Capture the cell that displays the provided text and extract its (x, y) central coordinate. 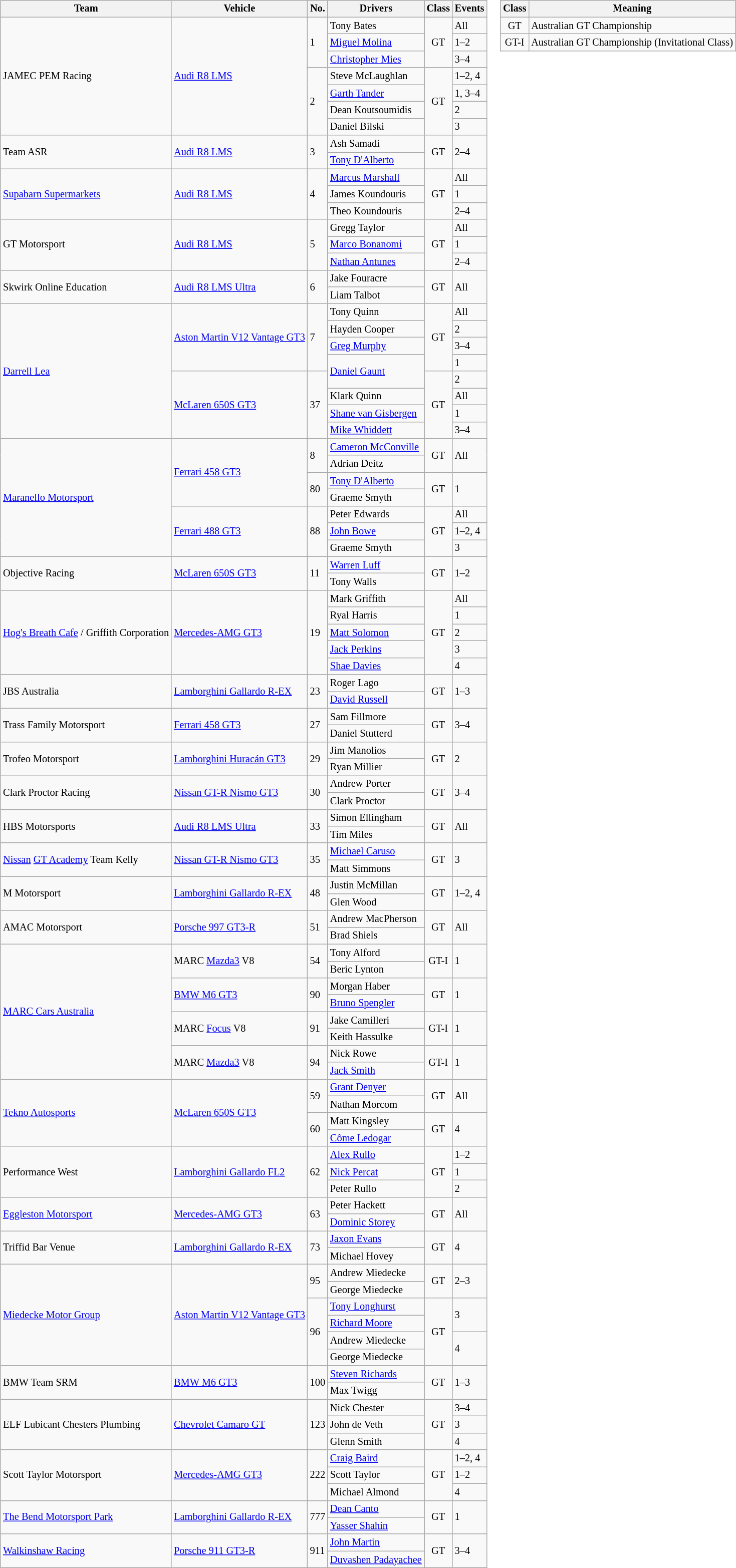
Greg Murphy (376, 346)
Steve McLaughlan (376, 76)
27 (318, 725)
HBS Motorsports (86, 826)
Glen Wood (376, 902)
Meaning (632, 9)
222 (318, 1475)
Peter Rullo (376, 1189)
John Bowe (376, 531)
Dean Canto (376, 1509)
MARC Cars Australia (86, 1012)
Tony Quinn (376, 312)
M Motorsport (86, 893)
Beric Lynton (376, 970)
Matt Simmons (376, 868)
Michael Caruso (376, 851)
Michael Almond (376, 1492)
88 (318, 531)
JAMEC PEM Racing (86, 76)
Marco Bonanomi (376, 245)
Scott Taylor (376, 1475)
62 (318, 1172)
Matt Solomon (376, 633)
Team (86, 9)
73 (318, 1248)
Mike Whiddett (376, 430)
GT Motorsport (86, 244)
Tim Miles (376, 835)
5 (318, 244)
Vehicle (239, 9)
John Martin (376, 1542)
Glenn Smith (376, 1441)
Cameron McConville (376, 447)
Clark Proctor Racing (86, 792)
Tony Longhurst (376, 1307)
Australian GT Championship (632, 26)
48 (318, 893)
Porsche 911 GT3-R (239, 1550)
63 (318, 1214)
Tony Bates (376, 26)
59 (318, 1096)
Max Twigg (376, 1391)
123 (318, 1424)
19 (318, 633)
Trass Family Motorsport (86, 725)
91 (318, 1029)
Lamborghini Huracán GT3 (239, 759)
Nick Chester (376, 1408)
Daniel Bilski (376, 127)
29 (318, 759)
Côme Ledogar (376, 1138)
Ryan Millier (376, 767)
Jack Smith (376, 1071)
7 (318, 338)
Tony Alford (376, 953)
ELF Lubicant Chesters Plumbing (86, 1424)
Lamborghini Gallardo FL2 (239, 1172)
Performance West (86, 1172)
Jack Perkins (376, 650)
Nathan Antunes (376, 261)
Maranello Motorsport (86, 498)
95 (318, 1281)
Matt Kingsley (376, 1121)
Drivers (376, 9)
Garth Tander (376, 93)
Yasser Shahin (376, 1526)
Warren Luff (376, 565)
Peter Edwards (376, 514)
Jim Manolios (376, 751)
Theo Koundouris (376, 211)
BMW Team SRM (86, 1382)
90 (318, 995)
Porsche 997 GT3-R (239, 927)
Darrell Lea (86, 371)
Miguel Molina (376, 43)
60 (318, 1130)
Tony Walls (376, 582)
54 (318, 961)
Walkinshaw Racing (86, 1550)
Clark Proctor (376, 801)
911 (318, 1550)
Hayden Cooper (376, 329)
Tekno Autosports (86, 1113)
Nick Percat (376, 1172)
Ash Samadi (376, 144)
37 (318, 405)
Michael Hovey (376, 1256)
David Russell (376, 700)
The Bend Motorsport Park (86, 1517)
Simon Ellingham (376, 818)
Jake Fouracre (376, 278)
80 (318, 489)
Daniel Gaunt (376, 371)
Chevrolet Camaro GT (239, 1424)
Ryal Harris (376, 615)
Australian GT Championship (Invitational Class) (632, 43)
Steven Richards (376, 1374)
Objective Racing (86, 573)
6 (318, 286)
Miedecke Motor Group (86, 1315)
Marcus Marshall (376, 177)
Jake Camilleri (376, 1020)
Trofeo Motorsport (86, 759)
Hog's Breath Cafe / Griffith Corporation (86, 633)
Adrian Deitz (376, 464)
No. (318, 9)
8 (318, 456)
30 (318, 792)
Nissan GT Academy Team Kelly (86, 859)
23 (318, 691)
MARC Focus V8 (239, 1029)
Bruno Spengler (376, 1003)
Gregg Taylor (376, 228)
James Koundouris (376, 194)
11 (318, 573)
Keith Hassulke (376, 1037)
Klark Quinn (376, 397)
Duvashen Padayachee (376, 1559)
96 (318, 1332)
1, 3–4 (470, 93)
33 (318, 826)
Jaxon Evans (376, 1239)
Shae Davies (376, 666)
Mark Griffith (376, 599)
Morgan Haber (376, 987)
Team ASR (86, 152)
AMAC Motorsport (86, 927)
Andrew Porter (376, 784)
Events (470, 9)
John de Veth (376, 1425)
51 (318, 927)
100 (318, 1382)
Richard Moore (376, 1324)
Skwirk Online Education (86, 286)
Roger Lago (376, 683)
Dominic Storey (376, 1222)
Alex Rullo (376, 1155)
Triffid Bar Venue (86, 1248)
Daniel Stutterd (376, 734)
Craig Baird (376, 1458)
Liam Talbot (376, 295)
Ferrari 488 GT3 (239, 531)
Shane van Gisbergen (376, 413)
Dean Koutsoumidis (376, 110)
777 (318, 1517)
2–3 (470, 1281)
94 (318, 1062)
Scott Taylor Motorsport (86, 1475)
Supabarn Supermarkets (86, 194)
Sam Fillmore (376, 717)
Andrew MacPherson (376, 919)
Christopher Mies (376, 60)
Nick Rowe (376, 1054)
Justin McMillan (376, 885)
Grant Denyer (376, 1088)
35 (318, 859)
Peter Hackett (376, 1205)
Nathan Morcom (376, 1104)
JBS Australia (86, 691)
Eggleston Motorsport (86, 1214)
Brad Shiels (376, 936)
